Capture the cell that displays the provided text and extract its [x, y] central coordinate. 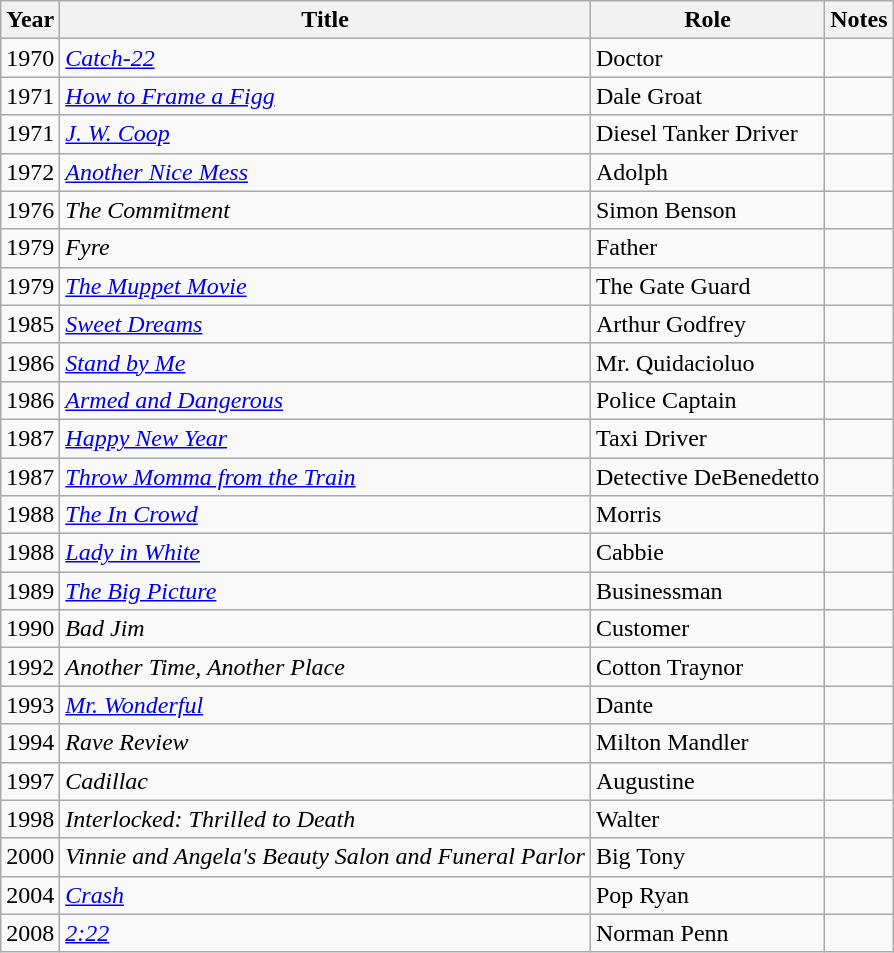
Rave Review [326, 743]
Arthur Godfrey [707, 324]
Crash [326, 895]
Mr. Quidacioluo [707, 362]
Role [707, 20]
How to Frame a Figg [326, 96]
1989 [30, 591]
Walter [707, 819]
Augustine [707, 781]
2008 [30, 933]
Stand by Me [326, 362]
Happy New Year [326, 438]
1997 [30, 781]
Fyre [326, 248]
Pop Ryan [707, 895]
Businessman [707, 591]
1990 [30, 629]
Police Captain [707, 400]
1985 [30, 324]
The Gate Guard [707, 286]
Father [707, 248]
Dante [707, 705]
2004 [30, 895]
Sweet Dreams [326, 324]
Norman Penn [707, 933]
Mr. Wonderful [326, 705]
1993 [30, 705]
The Muppet Movie [326, 286]
Title [326, 20]
Customer [707, 629]
Vinnie and Angela's Beauty Salon and Funeral Parlor [326, 857]
1972 [30, 172]
Cadillac [326, 781]
1998 [30, 819]
Catch-22 [326, 58]
Simon Benson [707, 210]
1992 [30, 667]
1970 [30, 58]
Cabbie [707, 553]
Interlocked: Thrilled to Death [326, 819]
Doctor [707, 58]
Bad Jim [326, 629]
Another Nice Mess [326, 172]
1994 [30, 743]
1976 [30, 210]
The Big Picture [326, 591]
The Commitment [326, 210]
Milton Mandler [707, 743]
Year [30, 20]
2000 [30, 857]
Adolph [707, 172]
Cotton Traynor [707, 667]
Diesel Tanker Driver [707, 134]
Morris [707, 515]
Taxi Driver [707, 438]
Armed and Dangerous [326, 400]
Notes [859, 20]
The In Crowd [326, 515]
Dale Groat [707, 96]
Lady in White [326, 553]
Another Time, Another Place [326, 667]
J. W. Coop [326, 134]
Throw Momma from the Train [326, 477]
Detective DeBenedetto [707, 477]
Big Tony [707, 857]
2:22 [326, 933]
